Determine the [x, y] coordinate at the center of the cell enclosing the given text.  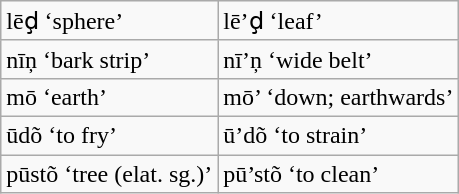
mō ‘earth’ [110, 97]
nī’ņ ‘wide belt’ [338, 59]
lēḑ ‘sphere’ [110, 21]
mō’ ‘down; earthwards’ [338, 97]
pū’stõ ‘to clean’ [338, 173]
nīņ ‘bark strip’ [110, 59]
pūstõ ‘tree (elat. sg.)’ [110, 173]
ūdõ ‘to fry’ [110, 135]
ū’dõ ‘to strain’ [338, 135]
lē’ḑ ‘leaf’ [338, 21]
